Search for the cell housing the specified text and yield its [X, Y] center coordinate. 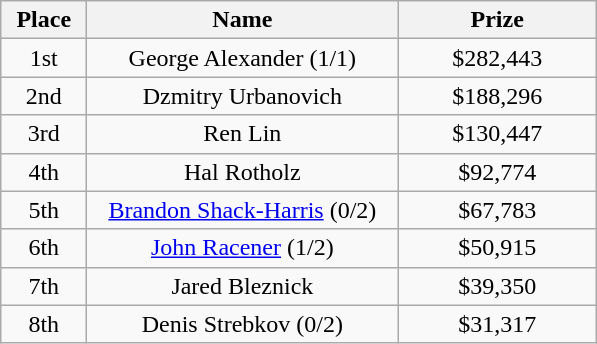
8th [44, 324]
4th [44, 172]
Denis Strebkov (0/2) [242, 324]
$39,350 [498, 286]
$31,317 [498, 324]
$67,783 [498, 210]
2nd [44, 96]
Brandon Shack-Harris (0/2) [242, 210]
3rd [44, 134]
Hal Rotholz [242, 172]
Name [242, 20]
Place [44, 20]
John Racener (1/2) [242, 248]
$188,296 [498, 96]
George Alexander (1/1) [242, 58]
Dzmitry Urbanovich [242, 96]
6th [44, 248]
1st [44, 58]
$282,443 [498, 58]
Prize [498, 20]
$50,915 [498, 248]
Jared Bleznick [242, 286]
5th [44, 210]
$130,447 [498, 134]
Ren Lin [242, 134]
7th [44, 286]
$92,774 [498, 172]
